Search for the cell housing the specified text and yield its [X, Y] center coordinate. 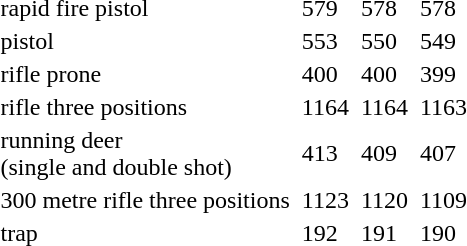
413 [325, 154]
550 [384, 41]
1123 [325, 200]
409 [384, 154]
1120 [384, 200]
553 [325, 41]
